Provide the (x, y) coordinate of the cell's center where the given text is located.  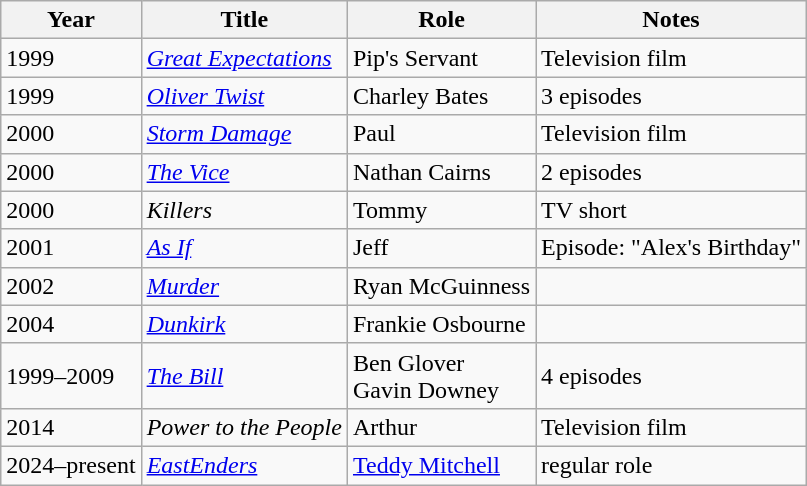
1999–2009 (71, 376)
As If (244, 248)
2014 (71, 427)
Ben GloverGavin Downey (441, 376)
Dunkirk (244, 324)
Notes (672, 20)
Charley Bates (441, 96)
EastEnders (244, 465)
Ryan McGuinness (441, 286)
3 episodes (672, 96)
The Bill (244, 376)
The Vice (244, 172)
2001 (71, 248)
2 episodes (672, 172)
Nathan Cairns (441, 172)
2024–present (71, 465)
Role (441, 20)
Power to the People (244, 427)
Frankie Osbourne (441, 324)
Episode: "Alex's Birthday" (672, 248)
regular role (672, 465)
Year (71, 20)
Oliver Twist (244, 96)
Storm Damage (244, 134)
Teddy Mitchell (441, 465)
4 episodes (672, 376)
Killers (244, 210)
Paul (441, 134)
TV short (672, 210)
Pip's Servant (441, 58)
Great Expectations (244, 58)
Tommy (441, 210)
Title (244, 20)
2002 (71, 286)
Arthur (441, 427)
Jeff (441, 248)
2004 (71, 324)
Murder (244, 286)
